For the text-containing cell, return its midpoint in [x, y] coordinate format. 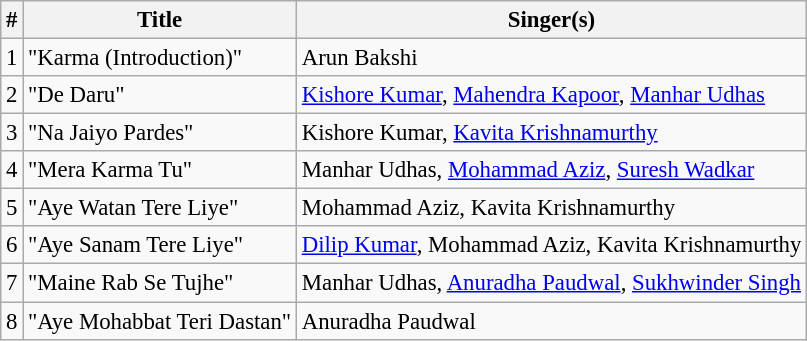
2 [12, 95]
"Karma (Introduction)" [160, 58]
"Aye Sanam Tere Liye" [160, 245]
8 [12, 321]
5 [12, 208]
# [12, 20]
3 [12, 133]
"Aye Mohabbat Teri Dastan" [160, 321]
"De Daru" [160, 95]
"Maine Rab Se Tujhe" [160, 283]
Title [160, 20]
4 [12, 170]
Manhar Udhas, Anuradha Paudwal, Sukhwinder Singh [551, 283]
Dilip Kumar, Mohammad Aziz, Kavita Krishnamurthy [551, 245]
6 [12, 245]
1 [12, 58]
Arun Bakshi [551, 58]
Kishore Kumar, Mahendra Kapoor, Manhar Udhas [551, 95]
Singer(s) [551, 20]
"Aye Watan Tere Liye" [160, 208]
Manhar Udhas, Mohammad Aziz, Suresh Wadkar [551, 170]
Kishore Kumar, Kavita Krishnamurthy [551, 133]
Anuradha Paudwal [551, 321]
"Mera Karma Tu" [160, 170]
Mohammad Aziz, Kavita Krishnamurthy [551, 208]
"Na Jaiyo Pardes" [160, 133]
7 [12, 283]
